Output the [x, y] coordinate of the center of the cell containing the given text.  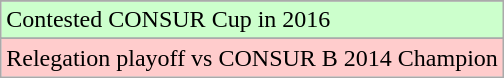
Relegation playoff vs CONSUR B 2014 Champion [252, 58]
Contested CONSUR Cup in 2016 [252, 20]
